Output the [x, y] coordinate of the center of the cell containing the given text.  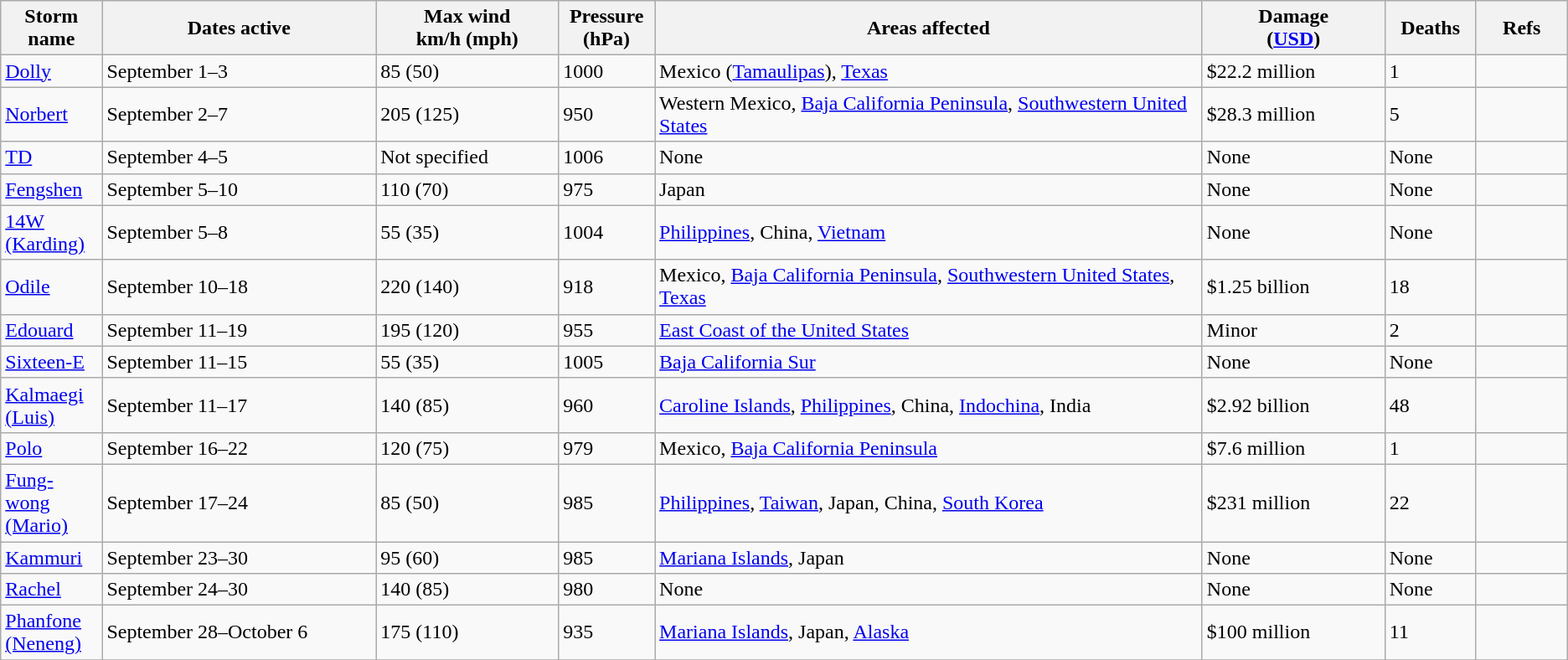
$22.2 million [1293, 71]
Kalmaegi (Luis) [52, 405]
September 28–October 6 [240, 633]
Odile [52, 286]
5 [1431, 114]
September 11–15 [240, 362]
Caroline Islands, Philippines, China, Indochina, India [929, 405]
East Coast of the United States [929, 330]
955 [606, 330]
22 [1431, 503]
September 16–22 [240, 448]
$100 million [1293, 633]
$231 million [1293, 503]
Sixteen-E [52, 362]
September 10–18 [240, 286]
Edouard [52, 330]
Areas affected [929, 28]
Storm name [52, 28]
220 (140) [467, 286]
Rachel [52, 590]
Phanfone (Neneng) [52, 633]
2 [1431, 330]
Mexico (Tamaulipas), Texas [929, 71]
Baja California Sur [929, 362]
$1.25 billion [1293, 286]
Not specified [467, 157]
14W (Karding) [52, 233]
$28.3 million [1293, 114]
Kammuri [52, 557]
Max windkm/h (mph) [467, 28]
September 2–7 [240, 114]
Deaths [1431, 28]
$7.6 million [1293, 448]
Refs [1521, 28]
Norbert [52, 114]
Mexico, Baja California Peninsula, Southwestern United States, Texas [929, 286]
Mexico, Baja California Peninsula [929, 448]
September 11–19 [240, 330]
Philippines, Taiwan, Japan, China, South Korea [929, 503]
975 [606, 189]
Western Mexico, Baja California Peninsula, Southwestern United States [929, 114]
980 [606, 590]
Japan [929, 189]
September 5–8 [240, 233]
95 (60) [467, 557]
918 [606, 286]
$2.92 billion [1293, 405]
11 [1431, 633]
950 [606, 114]
110 (70) [467, 189]
September 23–30 [240, 557]
September 17–24 [240, 503]
205 (125) [467, 114]
120 (75) [467, 448]
September 11–17 [240, 405]
Mariana Islands, Japan [929, 557]
1000 [606, 71]
Dates active [240, 28]
Philippines, China, Vietnam [929, 233]
Fengshen [52, 189]
48 [1431, 405]
175 (110) [467, 633]
Pressure(hPa) [606, 28]
September 4–5 [240, 157]
Minor [1293, 330]
935 [606, 633]
Damage(USD) [1293, 28]
1004 [606, 233]
1005 [606, 362]
979 [606, 448]
18 [1431, 286]
Polo [52, 448]
TD [52, 157]
September 24–30 [240, 590]
1006 [606, 157]
Dolly [52, 71]
September 5–10 [240, 189]
195 (120) [467, 330]
960 [606, 405]
Mariana Islands, Japan, Alaska [929, 633]
Fung-wong (Mario) [52, 503]
September 1–3 [240, 71]
